Provide the [X, Y] coordinate of the cell's center where the given text is located.  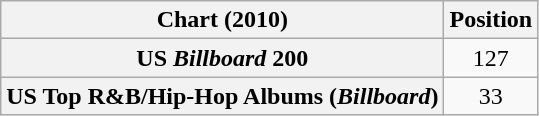
US Billboard 200 [222, 58]
33 [491, 96]
US Top R&B/Hip-Hop Albums (Billboard) [222, 96]
Position [491, 20]
Chart (2010) [222, 20]
127 [491, 58]
